Provide the [X, Y] coordinate of the cell's center where the given text is located.  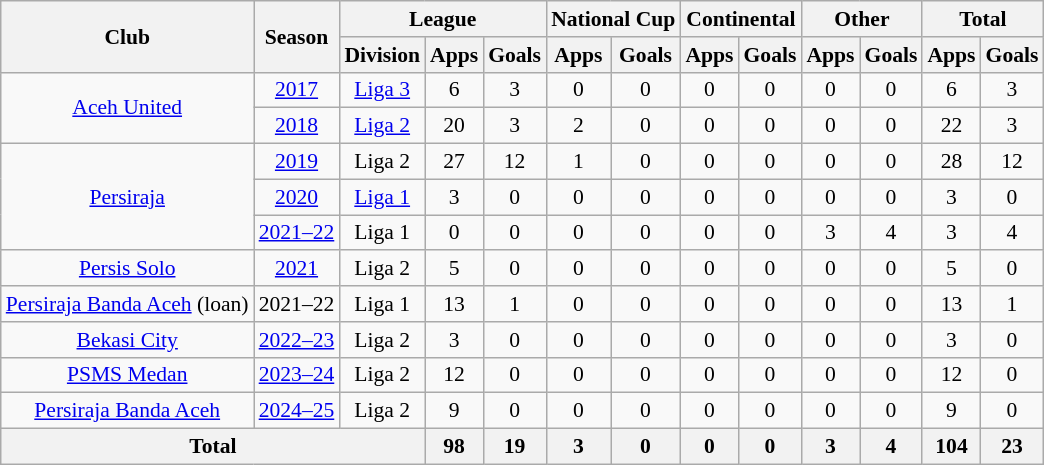
2021 [297, 269]
2020 [297, 197]
19 [514, 447]
Bekasi City [128, 340]
2018 [297, 126]
Season [297, 36]
23 [1012, 447]
2023–24 [297, 375]
Persiraja Banda Aceh [128, 411]
Club [128, 36]
Division [382, 55]
Liga 3 [382, 90]
National Cup [613, 19]
League [442, 19]
Continental [740, 19]
2017 [297, 90]
27 [454, 162]
20 [454, 126]
98 [454, 447]
Persiraja [128, 198]
104 [951, 447]
2 [578, 126]
Aceh United [128, 108]
2019 [297, 162]
2022–23 [297, 340]
28 [951, 162]
22 [951, 126]
PSMS Medan [128, 375]
Persiraja Banda Aceh (loan) [128, 304]
Persis Solo [128, 269]
Other [862, 19]
2024–25 [297, 411]
